For the text-containing cell, return its midpoint in (x, y) coordinate format. 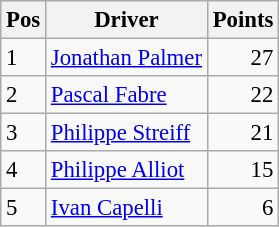
6 (242, 208)
4 (24, 170)
2 (24, 95)
Philippe Streiff (127, 133)
1 (24, 58)
22 (242, 95)
Points (242, 20)
15 (242, 170)
21 (242, 133)
3 (24, 133)
5 (24, 208)
Philippe Alliot (127, 170)
Pascal Fabre (127, 95)
Ivan Capelli (127, 208)
Jonathan Palmer (127, 58)
Pos (24, 20)
Driver (127, 20)
27 (242, 58)
